Return [x, y] of the center of cell containing provided text 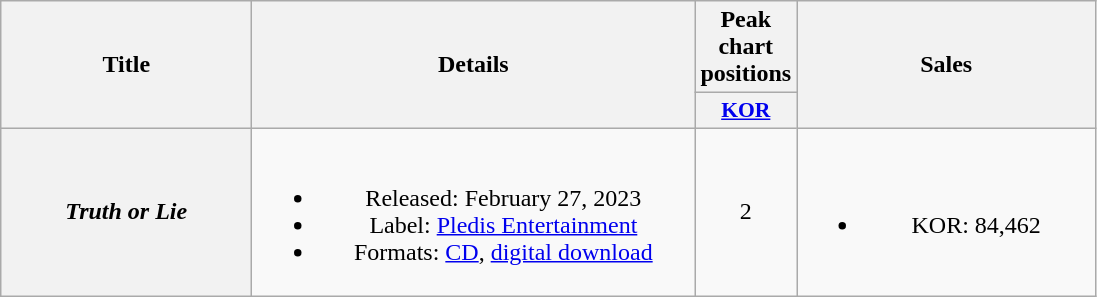
KOR: 84,462 [946, 212]
Released: February 27, 2023Label: Pledis EntertainmentFormats: CD, digital download [474, 212]
Truth or Lie [126, 212]
KOR [746, 111]
Title [126, 65]
Details [474, 65]
Sales [946, 65]
Peak chart positions [746, 47]
2 [746, 212]
